Identify which cell holds the provided text, then report its (x, y) central coordinate. 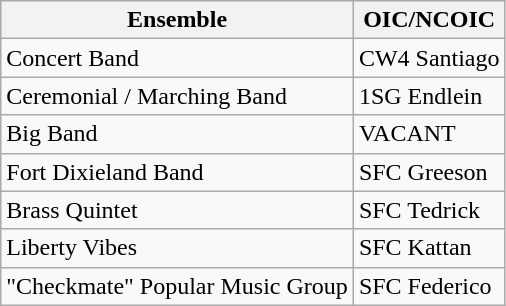
Ceremonial / Marching Band (178, 96)
Fort Dixieland Band (178, 172)
SFC Kattan (429, 248)
VACANT (429, 134)
OIC/NCOIC (429, 20)
CW4 Santiago (429, 58)
Ensemble (178, 20)
"Checkmate" Popular Music Group (178, 286)
SFC Tedrick (429, 210)
SFC Federico (429, 286)
1SG Endlein (429, 96)
Concert Band (178, 58)
SFC Greeson (429, 172)
Big Band (178, 134)
Brass Quintet (178, 210)
Liberty Vibes (178, 248)
